Extract the (x, y) coordinate from the center of the cell holding the provided text.  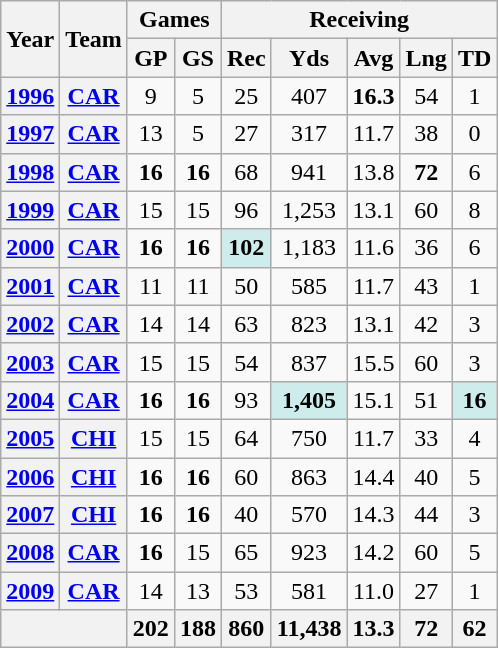
2007 (30, 515)
13.8 (374, 172)
63 (246, 324)
Rec (246, 58)
102 (246, 248)
863 (309, 477)
93 (246, 400)
585 (309, 286)
2000 (30, 248)
941 (309, 172)
11.0 (374, 591)
43 (426, 286)
1999 (30, 210)
1,183 (309, 248)
68 (246, 172)
1996 (30, 96)
64 (246, 438)
4 (474, 438)
750 (309, 438)
65 (246, 553)
13.3 (374, 629)
188 (198, 629)
14.3 (374, 515)
33 (426, 438)
2001 (30, 286)
2004 (30, 400)
Year (30, 39)
1998 (30, 172)
11,438 (309, 629)
1,253 (309, 210)
Games (174, 20)
51 (426, 400)
16.3 (374, 96)
96 (246, 210)
TD (474, 58)
25 (246, 96)
36 (426, 248)
GP (150, 58)
407 (309, 96)
2009 (30, 591)
Team (94, 39)
0 (474, 134)
2002 (30, 324)
15.5 (374, 362)
317 (309, 134)
2003 (30, 362)
2008 (30, 553)
581 (309, 591)
1997 (30, 134)
9 (150, 96)
823 (309, 324)
Receiving (358, 20)
923 (309, 553)
837 (309, 362)
44 (426, 515)
50 (246, 286)
42 (426, 324)
GS (198, 58)
2006 (30, 477)
1,405 (309, 400)
38 (426, 134)
15.1 (374, 400)
860 (246, 629)
Lng (426, 58)
14.4 (374, 477)
Yds (309, 58)
202 (150, 629)
Avg (374, 58)
14.2 (374, 553)
53 (246, 591)
2005 (30, 438)
11.6 (374, 248)
570 (309, 515)
62 (474, 629)
8 (474, 210)
